Extract the [X, Y] coordinate from the center of the cell holding the provided text.  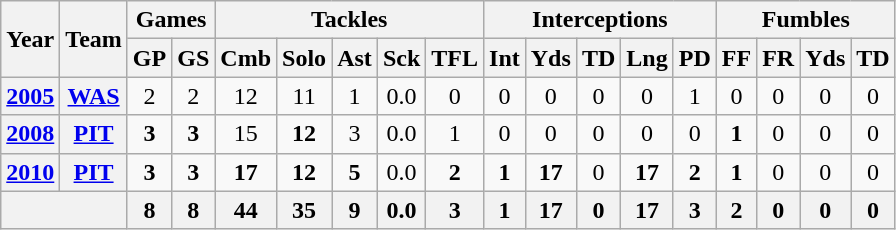
Tackles [350, 20]
Team [94, 39]
Ast [355, 58]
44 [246, 210]
PD [694, 58]
11 [304, 96]
FF [736, 58]
Cmb [246, 58]
Games [170, 20]
WAS [94, 96]
Sck [401, 58]
9 [355, 210]
Int [505, 58]
Interceptions [600, 20]
Lng [647, 58]
15 [246, 134]
Solo [304, 58]
GP [149, 58]
FR [778, 58]
35 [304, 210]
GS [194, 58]
2005 [30, 96]
TFL [455, 58]
2008 [30, 134]
5 [355, 172]
Year [30, 39]
2010 [30, 172]
Fumbles [806, 20]
